Return (x, y) of the center of cell containing provided text 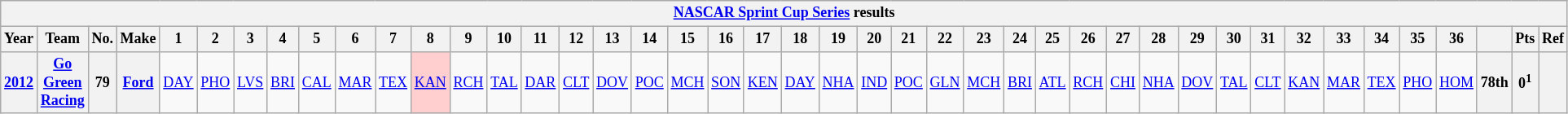
No. (103, 39)
Ford (138, 82)
36 (1456, 39)
18 (800, 39)
14 (649, 39)
78th (1494, 82)
20 (875, 39)
GLN (945, 82)
32 (1304, 39)
Team (62, 39)
12 (577, 39)
17 (762, 39)
CAL (316, 82)
30 (1234, 39)
22 (945, 39)
24 (1020, 39)
19 (838, 39)
NASCAR Sprint Cup Series results (784, 13)
Go Green Racing (62, 82)
3 (251, 39)
LVS (251, 82)
25 (1052, 39)
5 (316, 39)
79 (103, 82)
KEN (762, 82)
11 (541, 39)
35 (1417, 39)
26 (1088, 39)
CHI (1123, 82)
23 (984, 39)
31 (1267, 39)
2 (215, 39)
Ref (1553, 39)
13 (613, 39)
28 (1158, 39)
15 (687, 39)
21 (909, 39)
4 (283, 39)
Pts (1525, 39)
DAR (541, 82)
7 (393, 39)
10 (504, 39)
27 (1123, 39)
16 (727, 39)
6 (355, 39)
IND (875, 82)
01 (1525, 82)
2012 (20, 82)
33 (1344, 39)
SON (727, 82)
Make (138, 39)
Year (20, 39)
8 (430, 39)
ATL (1052, 82)
1 (178, 39)
29 (1197, 39)
HOM (1456, 82)
34 (1381, 39)
9 (468, 39)
